Pinpoint the cell where the given text exists, returning its [x, y] midpoint coordinate. 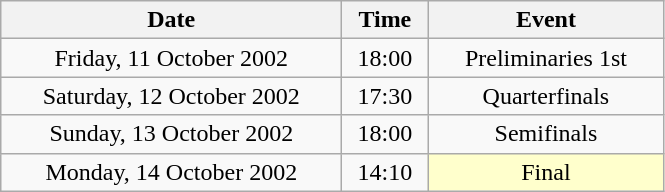
Event [546, 20]
Friday, 11 October 2002 [172, 58]
Quarterfinals [546, 96]
14:10 [385, 172]
Sunday, 13 October 2002 [172, 134]
17:30 [385, 96]
Semifinals [546, 134]
Time [385, 20]
Monday, 14 October 2002 [172, 172]
Date [172, 20]
Final [546, 172]
Preliminaries 1st [546, 58]
Saturday, 12 October 2002 [172, 96]
